Output the (X, Y) coordinate of the center of the cell containing the given text.  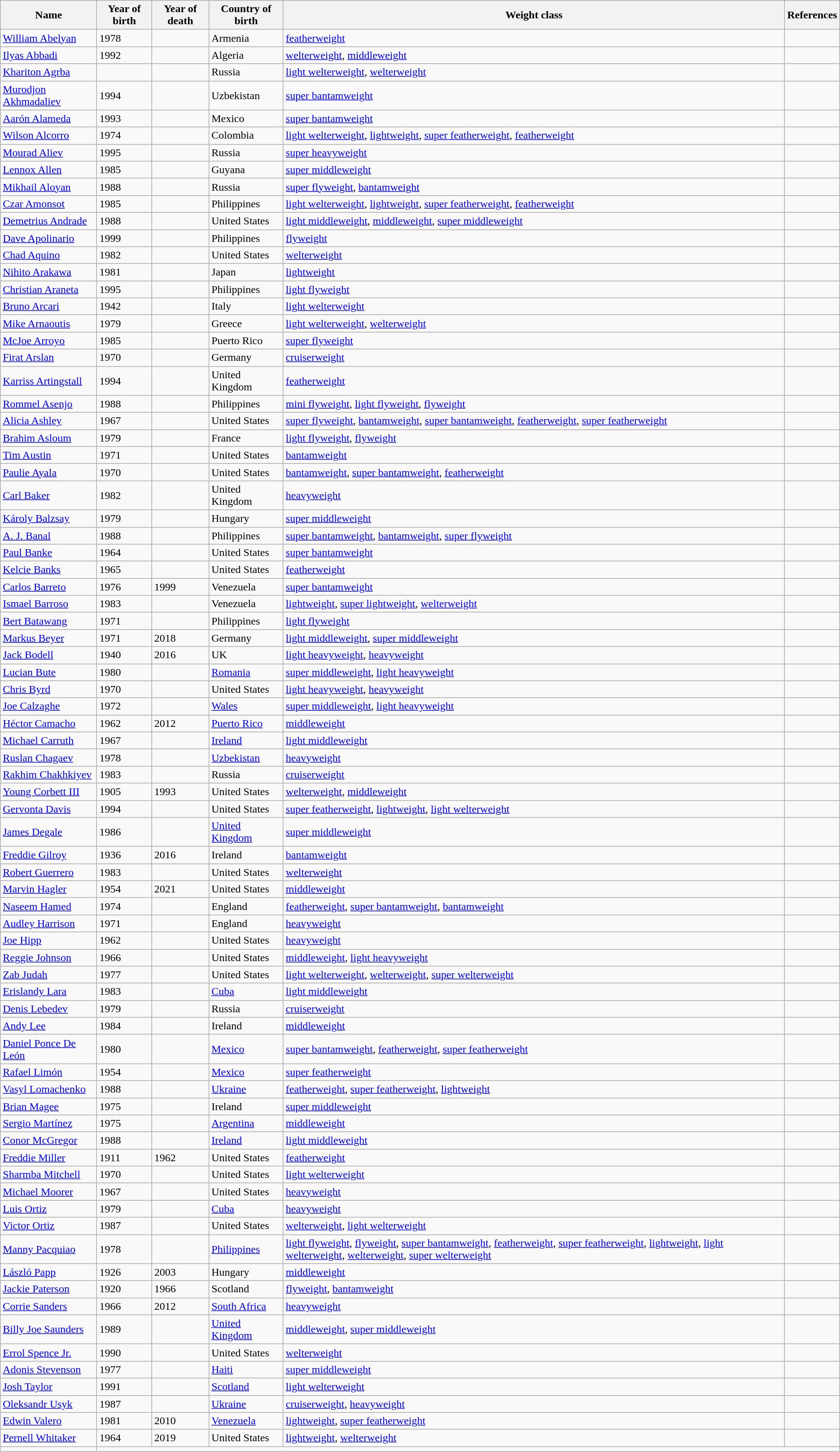
welterweight, light welterweight (534, 1226)
Rommel Asenjo (48, 404)
Czar Amonsot (48, 204)
Algeria (246, 55)
Wilson Alcorro (48, 136)
Mikhail Aloyan (48, 187)
Name (48, 15)
Tim Austin (48, 455)
Reggie Johnson (48, 958)
light middleweight, super middleweight (534, 638)
Michael Carruth (48, 740)
Audley Harrison (48, 923)
Billy Joe Saunders (48, 1329)
Victor Ortiz (48, 1226)
Romania (246, 672)
Denis Lebedev (48, 1009)
Adonis Stevenson (48, 1369)
Kelcie Banks (48, 570)
Daniel Ponce De León (48, 1049)
1942 (124, 306)
Michael Moorer (48, 1192)
light middleweight, middleweight, super middleweight (534, 221)
László Papp (48, 1272)
Marvin Hagler (48, 889)
Country of birth (246, 15)
Ilyas Abbadi (48, 55)
1991 (124, 1386)
super featherweight, lightweight, light welterweight (534, 809)
Haiti (246, 1369)
featherweight, super featherweight, lightweight (534, 1089)
Weight class (534, 15)
Armenia (246, 38)
2003 (180, 1272)
light welterweight, welterweight, super welterweight (534, 975)
Conor McGregor (48, 1141)
lightweight, super lightweight, welterweight (534, 604)
References (812, 15)
James Degale (48, 832)
mini flyweight, light flyweight, flyweight (534, 404)
featherweight, super bantamweight, bantamweight (534, 906)
Corrie Sanders (48, 1306)
middleweight, light heavyweight (534, 958)
Gervonta Davis (48, 809)
Japan (246, 272)
super featherweight (534, 1072)
Paul Banke (48, 553)
Rakhim Chakhkiyev (48, 774)
Colombia (246, 136)
Christian Araneta (48, 289)
Lennox Allen (48, 170)
Argentina (246, 1124)
super flyweight (534, 341)
Chad Aquino (48, 255)
Markus Beyer (48, 638)
Carlos Barreto (48, 587)
Year of birth (124, 15)
1905 (124, 792)
1992 (124, 55)
lightweight (534, 272)
flyweight, bantamweight (534, 1289)
France (246, 438)
Bert Batawang (48, 621)
Carl Baker (48, 495)
Freddie Gilroy (48, 855)
1972 (124, 706)
Khariton Agrba (48, 72)
Josh Taylor (48, 1386)
2018 (180, 638)
Joe Calzaghe (48, 706)
Lucian Bute (48, 672)
super heavyweight (534, 153)
UK (246, 655)
1989 (124, 1329)
2019 (180, 1438)
Dave Apolinario (48, 238)
Greece (246, 324)
Oleksandr Usyk (48, 1404)
Robert Guerrero (48, 872)
Vasyl Lomachenko (48, 1089)
Brian Magee (48, 1106)
Alicia Ashley (48, 421)
cruiserweight, heavyweight (534, 1404)
Wales (246, 706)
Sergio Martínez (48, 1124)
1990 (124, 1352)
Brahim Asloum (48, 438)
Firat Arslan (48, 358)
lightweight, welterweight (534, 1438)
super flyweight, bantamweight, super bantamweight, featherweight, super featherweight (534, 421)
Erislandy Lara (48, 992)
Pernell Whitaker (48, 1438)
1986 (124, 832)
William Abelyan (48, 38)
Errol Spence Jr. (48, 1352)
Paulie Ayala (48, 472)
1911 (124, 1158)
Mourad Aliev (48, 153)
Naseem Hamed (48, 906)
Nihito Arakawa (48, 272)
2010 (180, 1421)
Young Corbett III (48, 792)
Héctor Camacho (48, 723)
super bantamweight, featherweight, super featherweight (534, 1049)
Italy (246, 306)
1920 (124, 1289)
Year of death (180, 15)
Jackie Paterson (48, 1289)
Ismael Barroso (48, 604)
light flyweight, flyweight, super bantamweight, featherweight, super featherweight, lightweight, light welterweight, welterweight, super welterweight (534, 1249)
1976 (124, 587)
Manny Pacquiao (48, 1249)
super bantamweight, bantamweight, super flyweight (534, 535)
Károly Balzsay (48, 518)
South Africa (246, 1306)
1926 (124, 1272)
Mike Arnaoutis (48, 324)
Joe Hipp (48, 940)
1965 (124, 570)
Edwin Valero (48, 1421)
Ruslan Chagaev (48, 757)
Bruno Arcari (48, 306)
Zab Judah (48, 975)
super flyweight, bantamweight (534, 187)
Karriss Artingstall (48, 380)
McJoe Arroyo (48, 341)
1940 (124, 655)
Jack Bodell (48, 655)
Murodjon Akhmadaliev (48, 95)
bantamweight, super bantamweight, featherweight (534, 472)
Chris Byrd (48, 689)
Andy Lee (48, 1026)
Aarón Alameda (48, 118)
lightweight, super featherweight (534, 1421)
light flyweight, flyweight (534, 438)
Guyana (246, 170)
Sharmba Mitchell (48, 1175)
Demetrius Andrade (48, 221)
middleweight, super middleweight (534, 1329)
Freddie Miller (48, 1158)
flyweight (534, 238)
2021 (180, 889)
1936 (124, 855)
Luis Ortiz (48, 1209)
Rafael Limón (48, 1072)
1984 (124, 1026)
A. J. Banal (48, 535)
